Pinpoint the cell where the given text exists, returning its (X, Y) midpoint coordinate. 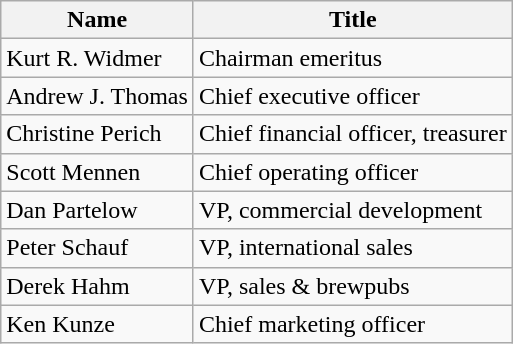
Scott Mennen (98, 172)
Chief marketing officer (352, 324)
Chief operating officer (352, 172)
Andrew J. Thomas (98, 96)
Dan Partelow (98, 210)
Peter Schauf (98, 248)
Name (98, 20)
Derek Hahm (98, 286)
Title (352, 20)
Chief executive officer (352, 96)
Kurt R. Widmer (98, 58)
VP, sales & brewpubs (352, 286)
Ken Kunze (98, 324)
VP, international sales (352, 248)
Christine Perich (98, 134)
Chief financial officer, treasurer (352, 134)
Chairman emeritus (352, 58)
VP, commercial development (352, 210)
